Capture the cell that displays the provided text and extract its [x, y] central coordinate. 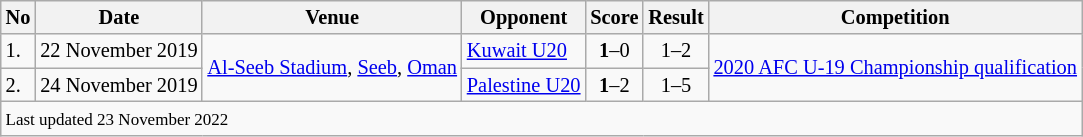
2. [18, 85]
Date [118, 17]
Last updated 23 November 2022 [542, 118]
1–5 [676, 85]
Result [676, 17]
22 November 2019 [118, 51]
24 November 2019 [118, 85]
Competition [896, 17]
Venue [332, 17]
Score [614, 17]
1. [18, 51]
Kuwait U20 [524, 51]
2020 AFC U-19 Championship qualification [896, 68]
No [18, 17]
Palestine U20 [524, 85]
Al-Seeb Stadium, Seeb, Oman [332, 68]
Opponent [524, 17]
1–0 [614, 51]
